Scan for the cell matching the given text and deliver its [X, Y] coordinate at center. 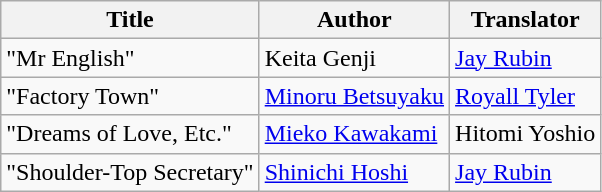
Keita Genji [354, 58]
Royall Tyler [526, 96]
Shinichi Hoshi [354, 172]
Hitomi Yoshio [526, 134]
"Dreams of Love, Etc." [130, 134]
Title [130, 20]
"Factory Town" [130, 96]
Mieko Kawakami [354, 134]
"Mr English" [130, 58]
Translator [526, 20]
Author [354, 20]
Minoru Betsuyaku [354, 96]
"Shoulder-Top Secretary" [130, 172]
